Capture the cell that displays the provided text and extract its [X, Y] central coordinate. 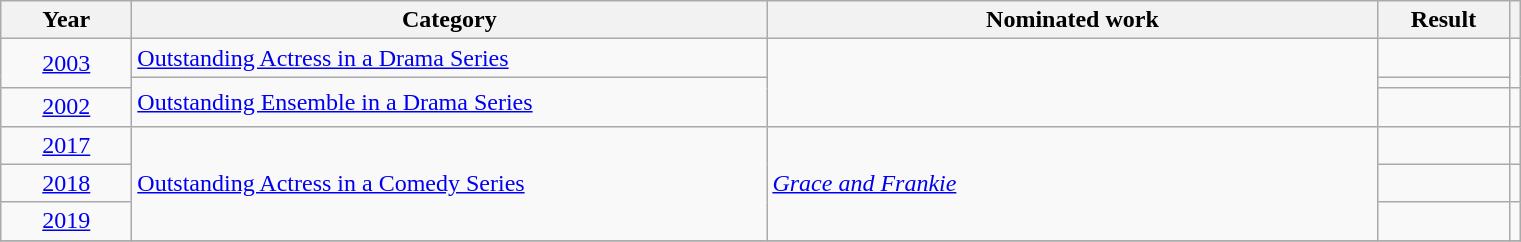
2002 [66, 107]
Category [450, 20]
Outstanding Ensemble in a Drama Series [450, 102]
Nominated work [1072, 20]
Outstanding Actress in a Comedy Series [450, 183]
Year [66, 20]
2018 [66, 183]
2019 [66, 221]
Grace and Frankie [1072, 183]
Outstanding Actress in a Drama Series [450, 58]
2017 [66, 145]
Result [1444, 20]
2003 [66, 64]
